Find where the given text appears and provide that cell's center as (X, Y) coordinate. 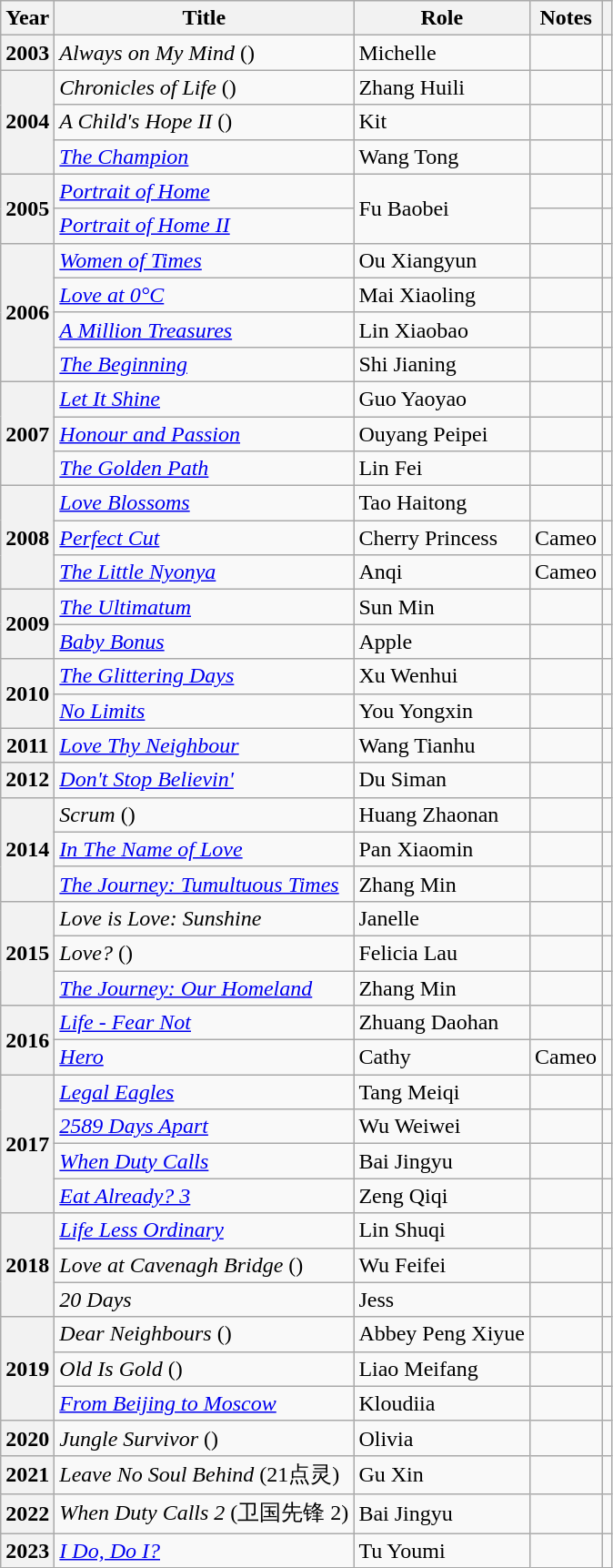
2011 (27, 745)
2016 (27, 1040)
2006 (27, 312)
2012 (27, 780)
The Journey: Our Homeland (204, 987)
Liao Meifang (442, 1369)
You Yongxin (442, 711)
2008 (27, 538)
Let It Shine (204, 399)
Tu Youmi (442, 1550)
Life Less Ordinary (204, 1230)
Ouyang Peipei (442, 434)
The Champion (204, 157)
Role (442, 18)
Lin Xiaobao (442, 329)
2023 (27, 1550)
Michelle (442, 53)
Olivia (442, 1438)
Shi Jianing (442, 364)
2017 (27, 1144)
Fu Baobei (442, 208)
Jungle Survivor () (204, 1438)
Zhang Huili (442, 87)
Portrait of Home II (204, 226)
Huang Zhaonan (442, 814)
2010 (27, 693)
Apple (442, 642)
Always on My Mind () (204, 53)
When Duty Calls (204, 1161)
Legal Eagles (204, 1092)
In The Name of Love (204, 849)
Love at 0°C (204, 295)
Notes (566, 18)
Love Blossoms (204, 503)
Old Is Gold () (204, 1369)
The Journey: Tumultuous Times (204, 884)
Ou Xiangyun (442, 260)
Title (204, 18)
Love Thy Neighbour (204, 745)
2005 (27, 208)
Cherry Princess (442, 538)
Kloudiia (442, 1403)
The Beginning (204, 364)
Tang Meiqi (442, 1092)
When Duty Calls 2 (卫国先锋 2) (204, 1514)
Dear Neighbours () (204, 1334)
Women of Times (204, 260)
The Glittering Days (204, 676)
2004 (27, 122)
Wu Feifei (442, 1265)
2003 (27, 53)
Janelle (442, 918)
Felicia Lau (442, 953)
2014 (27, 849)
2021 (27, 1474)
Zhuang Daohan (442, 1023)
Lin Shuqi (442, 1230)
Lin Fei (442, 469)
Anqi (442, 572)
Wu Weiwei (442, 1127)
Year (27, 18)
Don't Stop Believin' (204, 780)
Guo Yaoyao (442, 399)
20 Days (204, 1300)
The Ultimatum (204, 607)
2015 (27, 953)
2007 (27, 433)
A Child's Hope II () (204, 122)
From Beijing to Moscow (204, 1403)
Wang Tong (442, 157)
The Little Nyonya (204, 572)
Jess (442, 1300)
Gu Xin (442, 1474)
Life - Fear Not (204, 1023)
Mai Xiaoling (442, 295)
A Million Treasures (204, 329)
Wang Tianhu (442, 745)
Chronicles of Life () (204, 87)
Perfect Cut (204, 538)
2020 (27, 1438)
Cathy (442, 1057)
I Do, Do I? (204, 1550)
Abbey Peng Xiyue (442, 1334)
Hero (204, 1057)
2019 (27, 1369)
Love? () (204, 953)
2022 (27, 1514)
Leave No Soul Behind (21点灵) (204, 1474)
Xu Wenhui (442, 676)
Eat Already? 3 (204, 1196)
Tao Haitong (442, 503)
The Golden Path (204, 469)
Zeng Qiqi (442, 1196)
Pan Xiaomin (442, 849)
2009 (27, 624)
No Limits (204, 711)
Love is Love: Sunshine (204, 918)
Honour and Passion (204, 434)
Portrait of Home (204, 191)
2018 (27, 1265)
Love at Cavenagh Bridge () (204, 1265)
2589 Days Apart (204, 1127)
Du Siman (442, 780)
Kit (442, 122)
Baby Bonus (204, 642)
Scrum () (204, 814)
Sun Min (442, 607)
